For the text-containing cell, return its midpoint in (X, Y) coordinate format. 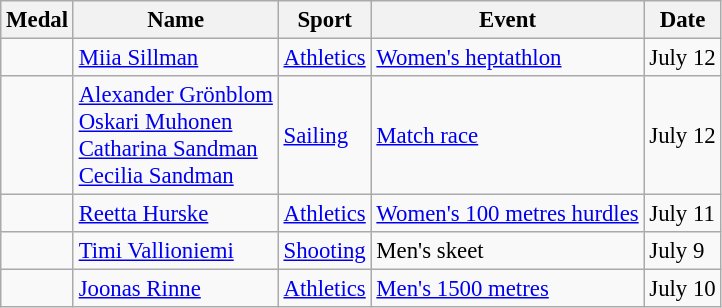
Men's 1500 metres (508, 289)
July 9 (682, 251)
Men's skeet (508, 251)
July 11 (682, 214)
July 10 (682, 289)
Sport (324, 20)
Miia Sillman (176, 58)
Timi Vallioniemi (176, 251)
Women's 100 metres hurdles (508, 214)
Name (176, 20)
Medal (38, 20)
Reetta Hurske (176, 214)
Date (682, 20)
Joonas Rinne (176, 289)
Sailing (324, 136)
Women's heptathlon (508, 58)
Alexander GrönblomOskari MuhonenCatharina SandmanCecilia Sandman (176, 136)
Match race (508, 136)
Event (508, 20)
Shooting (324, 251)
